Search for the cell housing the specified text and yield its (x, y) center coordinate. 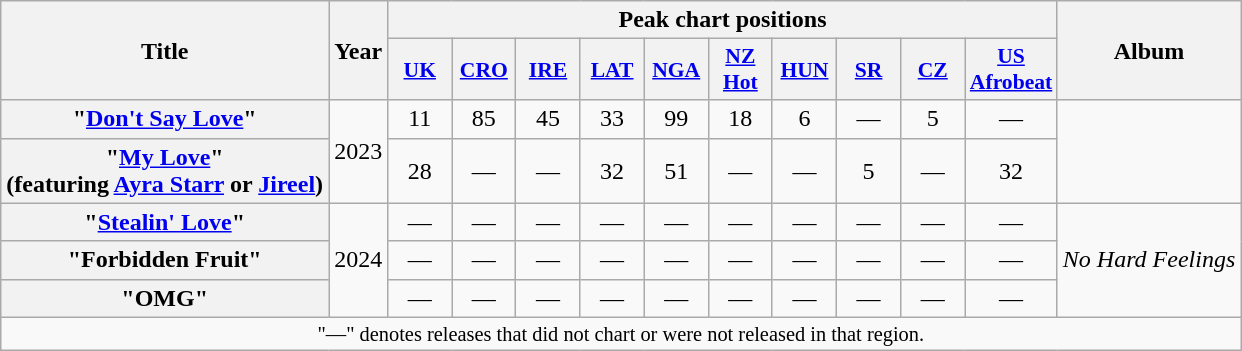
11 (420, 119)
IRE (548, 70)
UK (420, 70)
2024 (358, 260)
US Afrobeat (1011, 70)
6 (804, 119)
Title (165, 50)
99 (676, 119)
28 (420, 170)
"—" denotes releases that did not chart or were not released in that region. (621, 334)
"My Love" (featuring Ayra Starr or Jireel) (165, 170)
2023 (358, 152)
CRO (484, 70)
"Don't Say Love" (165, 119)
"Stealin' Love" (165, 222)
"OMG" (165, 298)
HUN (804, 70)
Album (1148, 50)
NGA (676, 70)
18 (740, 119)
45 (548, 119)
No Hard Feelings (1148, 260)
85 (484, 119)
NZHot (740, 70)
51 (676, 170)
Year (358, 50)
LAT (612, 70)
CZ (933, 70)
Peak chart positions (723, 20)
"Forbidden Fruit" (165, 260)
SR (869, 70)
33 (612, 119)
